Identify which cell holds the provided text, then report its [X, Y] central coordinate. 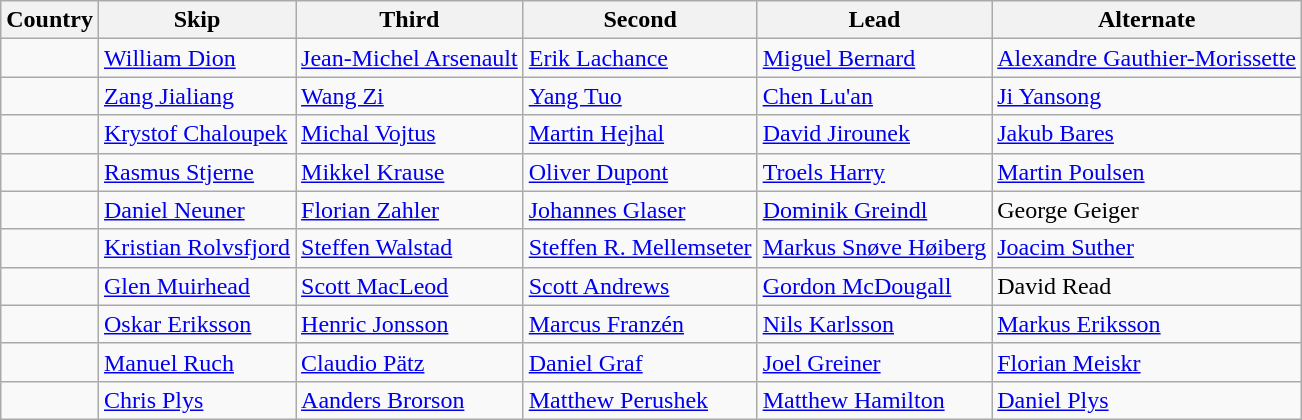
David Jirounek [874, 134]
Joel Greiner [874, 362]
Krystof Chaloupek [196, 134]
Lead [874, 20]
Third [410, 20]
Markus Eriksson [1147, 324]
Yang Tuo [640, 96]
Daniel Graf [640, 362]
Wang Zi [410, 96]
Second [640, 20]
William Dion [196, 58]
Matthew Perushek [640, 400]
Claudio Pätz [410, 362]
Steffen Walstad [410, 248]
Steffen R. Mellemseter [640, 248]
Martin Poulsen [1147, 172]
Marcus Franzén [640, 324]
Scott MacLeod [410, 286]
Martin Hejhal [640, 134]
Alexandre Gauthier-Morissette [1147, 58]
Manuel Ruch [196, 362]
Joacim Suther [1147, 248]
Ji Yansong [1147, 96]
Johannes Glaser [640, 210]
Matthew Hamilton [874, 400]
Alternate [1147, 20]
George Geiger [1147, 210]
Miguel Bernard [874, 58]
Zang Jialiang [196, 96]
Markus Snøve Høiberg [874, 248]
Country [50, 20]
Oskar Eriksson [196, 324]
Florian Meiskr [1147, 362]
Scott Andrews [640, 286]
Henric Jonsson [410, 324]
Nils Karlsson [874, 324]
Gordon McDougall [874, 286]
Daniel Neuner [196, 210]
Rasmus Stjerne [196, 172]
Jean-Michel Arsenault [410, 58]
Daniel Plys [1147, 400]
Oliver Dupont [640, 172]
Erik Lachance [640, 58]
Chen Lu'an [874, 96]
Glen Muirhead [196, 286]
Aanders Brorson [410, 400]
David Read [1147, 286]
Kristian Rolvsfjord [196, 248]
Mikkel Krause [410, 172]
Florian Zahler [410, 210]
Skip [196, 20]
Michal Vojtus [410, 134]
Jakub Bares [1147, 134]
Chris Plys [196, 400]
Troels Harry [874, 172]
Dominik Greindl [874, 210]
